Capture the cell that displays the provided text and extract its [X, Y] central coordinate. 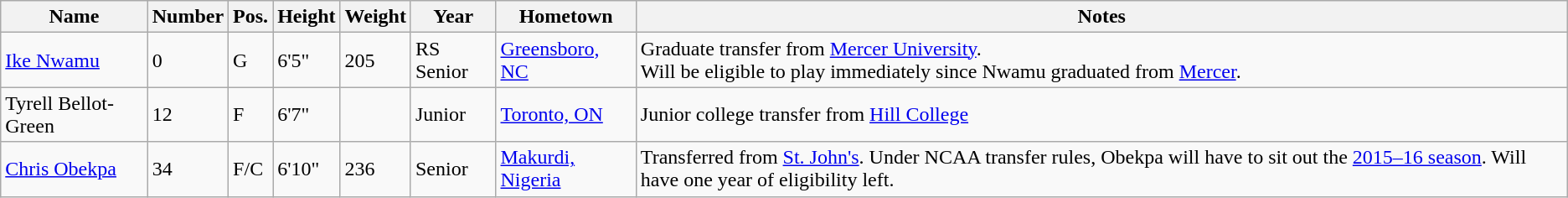
205 [375, 60]
Name [74, 17]
Toronto, ON [566, 114]
F [251, 114]
RS Senior [453, 60]
Notes [1101, 17]
Weight [375, 17]
0 [188, 60]
G [251, 60]
6'7" [307, 114]
F/C [251, 169]
Transferred from St. John's. Under NCAA transfer rules, Obekpa will have to sit out the 2015–16 season. Will have one year of eligibility left. [1101, 169]
Number [188, 17]
6'5" [307, 60]
6'10" [307, 169]
Senior [453, 169]
34 [188, 169]
Greensboro, NC [566, 60]
Ike Nwamu [74, 60]
Year [453, 17]
Junior [453, 114]
Tyrell Bellot-Green [74, 114]
236 [375, 169]
Junior college transfer from Hill College [1101, 114]
Pos. [251, 17]
Height [307, 17]
Graduate transfer from Mercer University.Will be eligible to play immediately since Nwamu graduated from Mercer. [1101, 60]
12 [188, 114]
Makurdi, Nigeria [566, 169]
Chris Obekpa [74, 169]
Hometown [566, 17]
